Provide the [X, Y] coordinate of the cell's center where the given text is located.  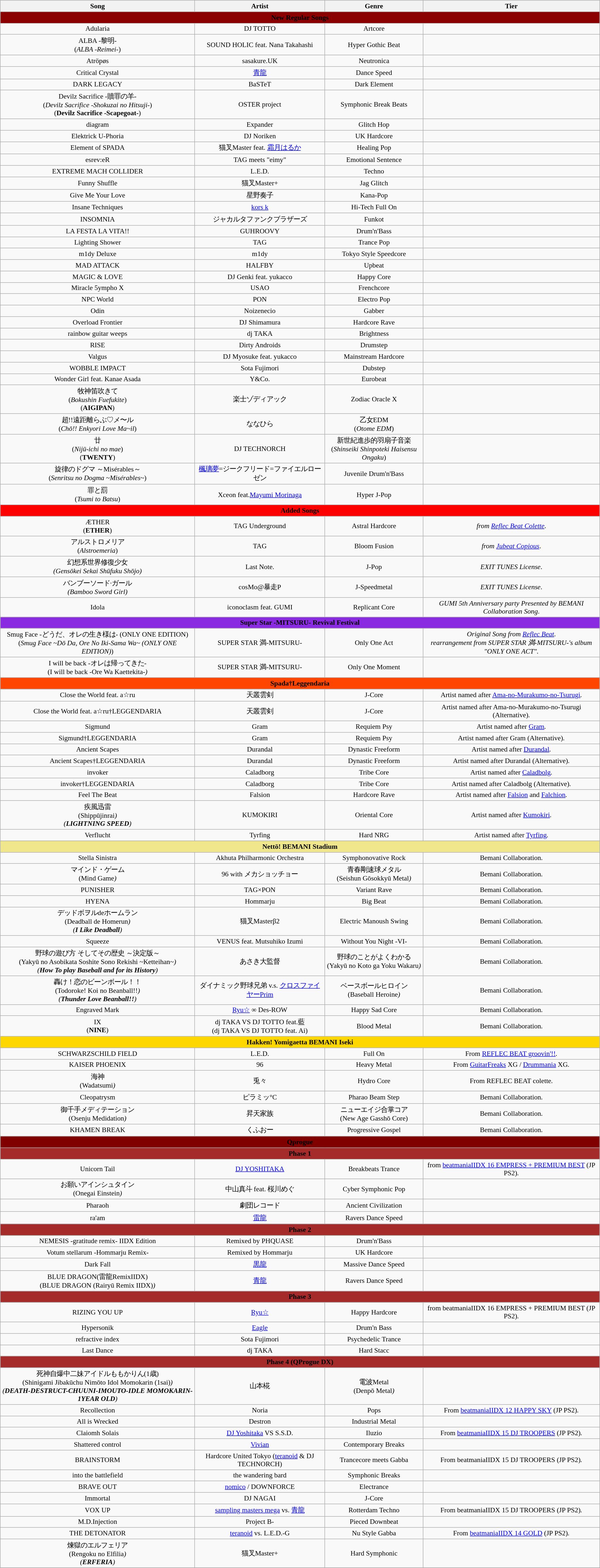
アルストロメリア(Alstroemeria) [98, 546]
猫叉Master feat. 霜月はるか [260, 148]
Breakbeats Trance [374, 1169]
Happy Hardcore [374, 1312]
Nu Style Gabba [374, 1533]
Expander [260, 125]
Dubstep [374, 368]
DJ TOTTO [260, 29]
BRAINSTORM [98, 1460]
DJ Shimamura [260, 322]
Progressive Gospel [374, 1130]
KAISER PHOENIX [98, 1065]
Project B- [260, 1522]
NEMESIS -gratitude remix- IIDX Edition [98, 1241]
Smug Face -どうだ、オレの生き様は- (ONLY ONE EDITION) (Smug Face ~Dō Da, Ore No Iki-Sama Wa~ (ONLY ONE EDITION)) [98, 643]
NPC World [98, 300]
HYENA [98, 901]
Artist named after Caladbolg. [511, 772]
雷龍 [260, 1218]
iconoclasm feat. GUMI [260, 607]
Cleopatrysm [98, 1097]
Psychedelic Trance [374, 1339]
MAD ATTACK [98, 265]
Remixed by Hommarju [260, 1253]
Massive Dance Speed [374, 1264]
Hardcore United Tokyo (teranoid & DJ TECHNORCH) [260, 1460]
Zodiac Oracle X [374, 399]
Pops [374, 1410]
超!!遠距離らぶ♡メ〜ル(Chō!! Enkyori Love Ma~il) [98, 424]
96 with メカショッチョー [260, 874]
BaSTeT [260, 84]
Kana-Pop [374, 195]
ななひら [260, 424]
Elektrick U-Phoria [98, 136]
Bloom Fusion [374, 546]
Juvenile Drum'n'Bass [374, 474]
VOX UP [98, 1510]
USAO [260, 288]
From beatmaniaIIDX 12 HAPPY SKY (JP PS2). [511, 1410]
Big Beat [374, 901]
Close the World feat. a☆ru†LEGGENDARIA [98, 711]
HALFBY [260, 265]
Vivian [260, 1444]
中山真斗 feat. 桜川めぐ [260, 1189]
VENUS feat. Mutsuhiko Izumi [260, 942]
Electro Pop [374, 300]
星野奏子 [260, 195]
Artist named after Caladbolg (Alternative). [511, 784]
Rotterdam Techno [374, 1510]
Frenchcore [374, 288]
from Reflec Beat Colette. [511, 526]
Lighting Shower [98, 243]
Mainstream Hardcore [374, 357]
牧神笛吹きて(Bokushin Fuefukite)(AIGIPAN) [98, 399]
SOUND HOLIC feat. Nana Takahashi [260, 45]
TAG meets "eimy" [260, 160]
DJ YOSHITAKA [260, 1169]
Ancient Civilization [374, 1205]
Phase 4 (QProgue DX) [300, 1362]
BLUE DRAGON(雷龍RemixIIDX)(BLUE DRAGON (Rairyū Remix IIDX)) [98, 1281]
山本椛 [260, 1386]
Shattered control [98, 1444]
Nettō! BEMANI Stadium [300, 847]
diagram [98, 125]
esrev:eR [98, 160]
Element of SPADA [98, 148]
海神(Wadatsumi) [98, 1081]
Funny Shuffle [98, 183]
Overload Frontier [98, 322]
Claiomh Solais [98, 1433]
Recollection [98, 1410]
Genre [374, 6]
バンブーソード·ガール (Bamboo Sword Girl) [98, 587]
Song [98, 6]
Adularia [98, 29]
Noria [260, 1410]
Gabber [374, 311]
Symphonovative Rock [374, 858]
Tier [511, 6]
Sigmund†LEGGENDARIA [98, 738]
Give Me Your Love [98, 195]
ダイナミック野球兄弟 v.s. クロスファイヤーPrim [260, 990]
New Regular Songs [300, 18]
RISE [98, 345]
Immortal [98, 1498]
ra'am [98, 1218]
Critical Crystal [98, 73]
Last Note. [260, 567]
Upbeat [374, 265]
96 [260, 1065]
轟け！恋のビーンボール！！(Todoroke! Koi no Beanball!!)(Thunder Love Beanball!!) [98, 990]
into the battlefield [98, 1476]
Artist named after Tyrfing. [511, 835]
invoker†LEGGENDARIA [98, 784]
ジャカルタファンクブラザーズ [260, 220]
Oriental Core [374, 815]
Hommarju [260, 901]
GUMI 5th Anniversary party Presented by BEMANI Collaboration Song. [511, 607]
Healing Pop [374, 148]
Only One Act [374, 643]
Dark Element [374, 84]
Hydro Core [374, 1081]
Electrance [374, 1487]
TAG×PON [260, 890]
Brightness [374, 334]
Hard NRG [374, 835]
PUNISHER [98, 890]
Destron [260, 1422]
Y&Co. [260, 379]
From GuitarFreaks XG / Drummania XG. [511, 1065]
Dance Speed [374, 73]
Insane Techniques [98, 207]
黒龍 [260, 1264]
EXTREME MACH COLLIDER [98, 171]
Ancient Scapes†LEGGENDARIA [98, 761]
Squeeze [98, 942]
m1dy Deluxe [98, 254]
Contemporary Breaks [374, 1444]
Neutronica [374, 61]
DJ Noriken [260, 136]
劇団レコード [260, 1205]
All is Wrecked [98, 1422]
Last Dance [98, 1351]
Artist named after Ama-no-Murakumo-no-Tsurugi. [511, 695]
Xceon feat.Mayumi Morinaga [260, 495]
兎々 [260, 1081]
ÆTHER(ETHER) [98, 526]
Hakken! Yomigaetta BEMANI Iseki [300, 1042]
廿(Nijū-ichi no mae)(TWENTY) [98, 449]
乙女EDM(Otome EDM) [374, 424]
Atröpøs [98, 61]
Super Star -MITSURU- Revival Festival [300, 623]
Pharaoh [98, 1205]
refractive index [98, 1339]
Blood Metal [374, 1026]
DJ Genki feat. yukacco [260, 277]
Only One Moment [374, 667]
PON [260, 300]
死神自爆中二妹アイドルももかりん(1歳)(Shinigami Jibakūchu Nimōto Idol Momokarin (1sai))(DEATH-DESTRUCT-CHUUNI-IMOUTO-IDLE MOMOKARIN-1YEAR OLD) [98, 1386]
from Jubeat Copious. [511, 546]
nomico / DOWNFORCE [260, 1487]
Trancecore meets Gabba [374, 1460]
Ryu☆ ∞ Des-ROW [260, 1010]
Artist [260, 6]
Phase 1 [300, 1154]
Happy Core [374, 277]
Heavy Metal [374, 1065]
MAGIC & LOVE [98, 277]
マインド・ゲーム(Mind Game) [98, 874]
Artist named after Durandal. [511, 750]
J-Speedmetal [374, 587]
あさき大監督 [260, 961]
Jag Glitch [374, 183]
ALBA -黎明-(ALBA -Reimei-) [98, 45]
煉獄のエルフェリア(Rengoku no Elfilia)(ERFERIA) [98, 1554]
KHAMEN BREAK [98, 1130]
Replicant Core [374, 607]
Valgus [98, 357]
DJ NAGAI [260, 1498]
楽士ゾディアック [260, 399]
ピラミッ°C [260, 1097]
BRAVE OUT [98, 1487]
Electric Manoush Swing [374, 921]
Hard Symphonic [374, 1554]
Feel The Beat [98, 795]
野球のことがよくわかる(Yakyū no Koto ga Yoku Wakaru) [374, 961]
INSOMNIA [98, 220]
Drumstep [374, 345]
OSTER project [260, 105]
rainbow guitar weeps [98, 334]
Phase 3 [300, 1297]
旋律のドグマ ～Misérables～(Senritsu no Dogma ~Misérables~) [98, 474]
teranoid vs. L.E.D.-G [260, 1533]
Wonder Girl feat. Kanae Asada [98, 379]
Variant Rave [374, 890]
THE DETONATOR [98, 1533]
Cyber Symphonic Pop [374, 1189]
罪と罰(Tsumi to Batsu) [98, 495]
Artist named after Durandal (Alternative). [511, 761]
お願いアインシュタイン(Onegai Einstein) [98, 1189]
Miracle 5ympho X [98, 288]
Noizenecio [260, 311]
Happy Sad Core [374, 1010]
Unicorn Tail [98, 1169]
電波Metal(Denpō Metal) [374, 1386]
Artist named after Falsion and Falchion. [511, 795]
M.D.Injection [98, 1522]
From REFLEC BEAT colette. [511, 1081]
Dirty Androids [260, 345]
Artist named after Gram (Alternative). [511, 738]
sasakure.UK [260, 61]
猫叉Masterβ2 [260, 921]
昇天家族 [260, 1114]
GUHROOVY [260, 231]
Dark Fall [98, 1264]
Akhuta Philharmonic Orchestra [260, 858]
Remixed by PHQUASE [260, 1241]
Artcore [374, 29]
Sigmund [98, 727]
Devilz Sacrifice -贖罪の羊-(Devilz Sacrifice -Shokuzai no Hitsuji-)(Devilz Sacrifice -Scapegoat-) [98, 105]
Verflucht [98, 835]
Eagle [260, 1328]
Artist named after Kumokiri. [511, 815]
Symphonic Break Beats [374, 105]
sampling masters mega vs. 青龍 [260, 1510]
御千手メディテーション (Osenju Medidation) [98, 1114]
くふおー [260, 1130]
Without You Night -VI- [374, 942]
Phase 2 [300, 1230]
Hi-Tech Full On [374, 207]
Industrial Metal [374, 1422]
Tyrfing [260, 835]
Stella Sinistra [98, 858]
Drum'n Bass [374, 1328]
Votum stellarum -Hommarju Remix- [98, 1253]
cosMo@暴走P [260, 587]
Ancient Scapes [98, 750]
Ryu☆ [260, 1312]
Emotional Sentence [374, 160]
DJ Myosuke feat. yukacco [260, 357]
DJ TECHNORCH [260, 449]
Tokyo Style Speedcore [374, 254]
Techno [374, 171]
Idola [98, 607]
Artist named after Gram. [511, 727]
Hyper Gothic Beat [374, 45]
Symphonic Breaks [374, 1476]
invoker [98, 772]
野球の遊び方 そしてその歴史 ～決定版～(Yakyū no Asobikata Soshite Sono Rekishi ~Ketteihan~)(How To play Baseball and for its History) [98, 961]
青春剛速球メタル(Seishun Gōsokkyū Metal) [374, 874]
SCHWARZSCHILD FIELD [98, 1054]
楓璃夢=ジークフリード=ファイエルローゼン [260, 474]
J-Pop [374, 567]
kors k [260, 207]
Artist named after Ama-no-Murakumo-no-Tsurugi (Alternative). [511, 711]
LA FESTA LA VITA!! [98, 231]
Close the World feat. a☆ru [98, 695]
TAG Underground [260, 526]
Hypersonik [98, 1328]
Iluzio [374, 1433]
Odin [98, 311]
デッドボヲルdeホームラン(Deadball de Homerun)(I Like Deadball) [98, 921]
RIZING YOU UP [98, 1312]
Original Song from Reflec Beat.rearrangement from SUPER STAR 満-MITSURU-'s album "ONLY ONE ACT". [511, 643]
Trance Pop [374, 243]
KUMOKIRI [260, 815]
the wandering bard [260, 1476]
Full On [374, 1054]
ニューエイジ合掌コア(New Age Gasshō Core) [374, 1114]
IX(NINE) [98, 1026]
WOBBLE IMPACT [98, 368]
Funkot [374, 220]
DARK LEGACY [98, 84]
Pieced Downbeat [374, 1522]
Falsion [260, 795]
Qprogue [300, 1142]
Eurobeat [374, 379]
Engraved Mark [98, 1010]
Astral Hardcore [374, 526]
Hard Stacc [374, 1351]
ベースボールヒロイン(Baseball Heroine) [374, 990]
m1dy [260, 254]
Spada†Leggendaria [300, 683]
dj TAKA VS DJ TOTTO feat.藍 (dj TAKA VS DJ TOTTO feat. Ai) [260, 1026]
Hyper J-Pop [374, 495]
From REFLEC BEAT groovin'!!. [511, 1054]
疾風迅雷(Shippūjinrai)(LIGHTNING SPEED) [98, 815]
新世紀進歩的羽扇子音楽(Shinseiki Shinpoteki Haisensu Ongaku) [374, 449]
DJ Yoshitaka VS S.S.D. [260, 1433]
From beatmaniaIIDX 14 GOLD (JP PS2). [511, 1533]
Pharao Beam Step [374, 1097]
Added Songs [300, 511]
Glitch Hop [374, 125]
I will be back -オレは帰ってきた- (I will be back -Ore Wa Kaettekita-) [98, 667]
幻想系世界修復少女 (Gensōkei Sekai Shūfuku Shōjo) [98, 567]
